Return the [X, Y] coordinate for the center point of the cell that contains the specified text.  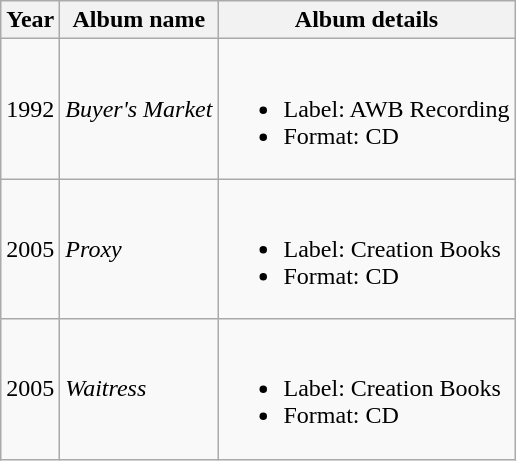
Proxy [139, 249]
Waitress [139, 389]
Album name [139, 20]
Label: AWB RecordingFormat: CD [366, 109]
Buyer's Market [139, 109]
Album details [366, 20]
Year [30, 20]
1992 [30, 109]
